Output the [X, Y] coordinate of the center of the cell containing the given text.  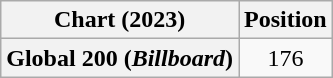
Global 200 (Billboard) [120, 58]
Chart (2023) [120, 20]
176 [285, 58]
Position [285, 20]
